Output the [X, Y] coordinate of the center of the cell containing the given text.  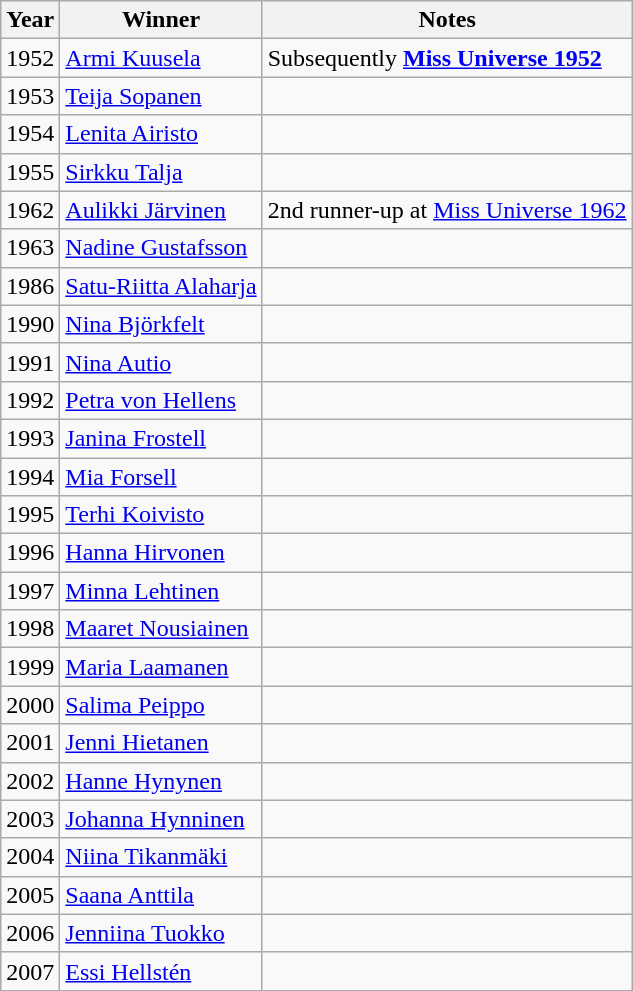
Teija Sopanen [161, 96]
1963 [30, 248]
Maria Laamanen [161, 667]
1995 [30, 515]
2001 [30, 743]
Subsequently Miss Universe 1952 [447, 58]
1992 [30, 400]
Terhi Koivisto [161, 515]
1955 [30, 172]
Saana Anttila [161, 895]
Satu-Riitta Alaharja [161, 286]
Petra von Hellens [161, 400]
1962 [30, 210]
1996 [30, 553]
Essi Hellstén [161, 971]
1954 [30, 134]
1990 [30, 324]
1997 [30, 591]
Maaret Nousiainen [161, 629]
2006 [30, 933]
Nadine Gustafsson [161, 248]
1952 [30, 58]
Jenniina Tuokko [161, 933]
Lenita Airisto [161, 134]
Sirkku Talja [161, 172]
Armi Kuusela [161, 58]
1993 [30, 438]
Johanna Hynninen [161, 819]
Year [30, 20]
2007 [30, 971]
1998 [30, 629]
1953 [30, 96]
2nd runner-up at Miss Universe 1962 [447, 210]
Mia Forsell [161, 477]
2000 [30, 705]
1986 [30, 286]
1994 [30, 477]
Notes [447, 20]
2005 [30, 895]
2003 [30, 819]
Aulikki Järvinen [161, 210]
Janina Frostell [161, 438]
Nina Björkfelt [161, 324]
Winner [161, 20]
Niina Tikanmäki [161, 857]
Minna Lehtinen [161, 591]
Salima Peippo [161, 705]
Hanna Hirvonen [161, 553]
2004 [30, 857]
2002 [30, 781]
1991 [30, 362]
1999 [30, 667]
Nina Autio [161, 362]
Jenni Hietanen [161, 743]
Hanne Hynynen [161, 781]
